Output the (x, y) coordinate of the center of the cell containing the given text.  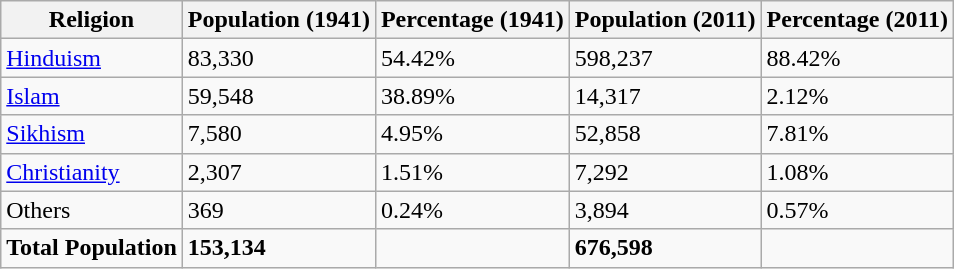
153,134 (278, 248)
0.57% (858, 210)
54.42% (472, 58)
0.24% (472, 210)
Religion (92, 20)
88.42% (858, 58)
Christianity (92, 172)
Percentage (1941) (472, 20)
Total Population (92, 248)
369 (278, 210)
3,894 (665, 210)
Population (2011) (665, 20)
Islam (92, 96)
7.81% (858, 134)
Population (1941) (278, 20)
Hinduism (92, 58)
2,307 (278, 172)
83,330 (278, 58)
59,548 (278, 96)
38.89% (472, 96)
Sikhism (92, 134)
1.51% (472, 172)
676,598 (665, 248)
598,237 (665, 58)
4.95% (472, 134)
1.08% (858, 172)
14,317 (665, 96)
7,292 (665, 172)
7,580 (278, 134)
Percentage (2011) (858, 20)
2.12% (858, 96)
Others (92, 210)
52,858 (665, 134)
